For the text-containing cell, return its midpoint in (x, y) coordinate format. 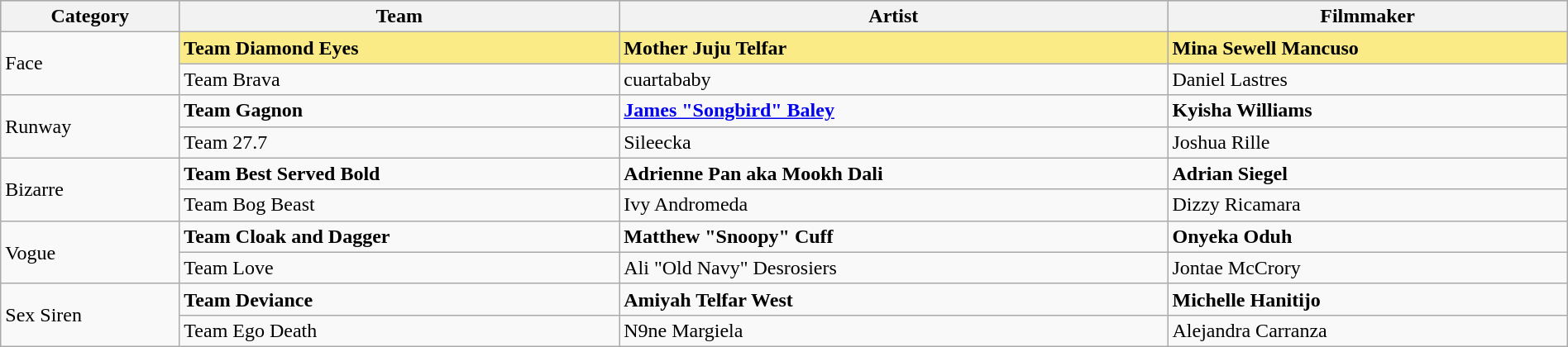
James "Songbird" Baley (893, 111)
Adrienne Pan aka Mookh Dali (893, 173)
Face (90, 64)
Team Bog Beast (399, 205)
Team Ego Death (399, 330)
Onyeka Oduh (1368, 236)
Team Love (399, 268)
Ali "Old Navy" Desrosiers (893, 268)
Adrian Siegel (1368, 173)
cuartababy (893, 79)
Kyisha Williams (1368, 111)
N9ne Margiela (893, 330)
Dizzy Ricamara (1368, 205)
Team 27.7 (399, 142)
Sileecka (893, 142)
Team (399, 17)
Michelle Hanitijo (1368, 299)
Bizarre (90, 189)
Runway (90, 126)
Team Gagnon (399, 111)
Category (90, 17)
Vogue (90, 252)
Daniel Lastres (1368, 79)
Filmmaker (1368, 17)
Mina Sewell Mancuso (1368, 48)
Team Best Served Bold (399, 173)
Matthew "Snoopy" Cuff (893, 236)
Team Cloak and Dagger (399, 236)
Alejandra Carranza (1368, 330)
Amiyah Telfar West (893, 299)
Ivy Andromeda (893, 205)
Team Deviance (399, 299)
Team Diamond Eyes (399, 48)
Team Brava (399, 79)
Mother Juju Telfar (893, 48)
Jontae McCrory (1368, 268)
Artist (893, 17)
Sex Siren (90, 315)
Joshua Rille (1368, 142)
